Output the (x, y) coordinate of the center of the cell containing the given text.  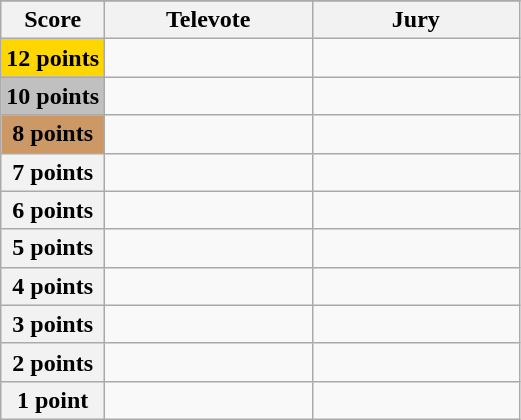
1 point (53, 400)
3 points (53, 324)
2 points (53, 362)
7 points (53, 172)
Score (53, 20)
Televote (209, 20)
10 points (53, 96)
6 points (53, 210)
4 points (53, 286)
5 points (53, 248)
Jury (416, 20)
8 points (53, 134)
12 points (53, 58)
